For the text-containing cell, return its midpoint in (x, y) coordinate format. 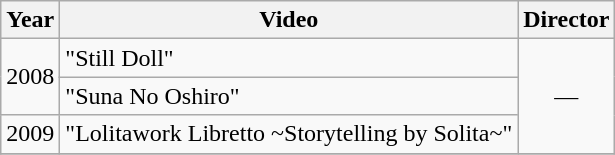
Year (30, 20)
Director (566, 20)
"Lolitawork Libretto ~Storytelling by Solita~" (289, 134)
"Still Doll" (289, 58)
2009 (30, 134)
Video (289, 20)
"Suna No Oshiro" (289, 96)
2008 (30, 77)
— (566, 96)
